From the cell containing the given text, extract its center point as (X, Y) coordinate. 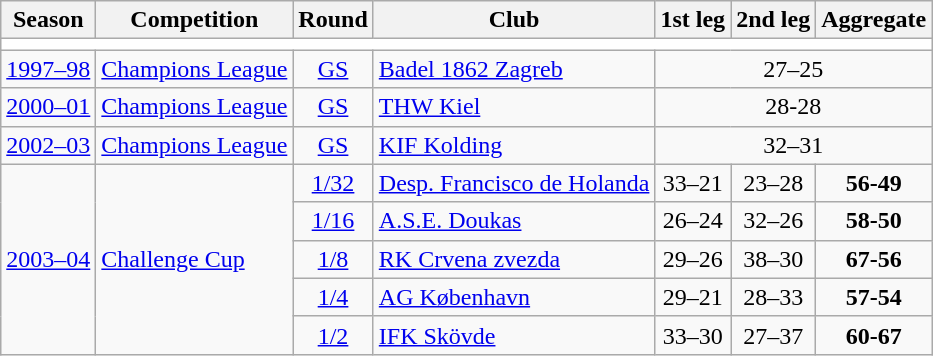
AG København (514, 297)
26–24 (693, 221)
1/32 (333, 183)
Badel 1862 Zagreb (514, 69)
58-50 (874, 221)
38–30 (774, 259)
2002–03 (48, 145)
1/4 (333, 297)
1st leg (693, 20)
23–28 (774, 183)
2003–04 (48, 259)
Challenge Cup (194, 259)
28-28 (794, 107)
A.S.E. Doukas (514, 221)
Aggregate (874, 20)
2000–01 (48, 107)
67-56 (874, 259)
28–33 (774, 297)
29–26 (693, 259)
Desp. Francisco de Holanda (514, 183)
32–31 (794, 145)
1/2 (333, 335)
Competition (194, 20)
60-67 (874, 335)
RK Crvena zvezda (514, 259)
2nd leg (774, 20)
27–37 (774, 335)
Round (333, 20)
THW Kiel (514, 107)
56-49 (874, 183)
Club (514, 20)
27–25 (794, 69)
1997–98 (48, 69)
Season (48, 20)
1/8 (333, 259)
KIF Kolding (514, 145)
33–21 (693, 183)
IFK Skövde (514, 335)
1/16 (333, 221)
29–21 (693, 297)
32–26 (774, 221)
33–30 (693, 335)
57-54 (874, 297)
